Scan for the cell matching the given text and deliver its (x, y) coordinate at center. 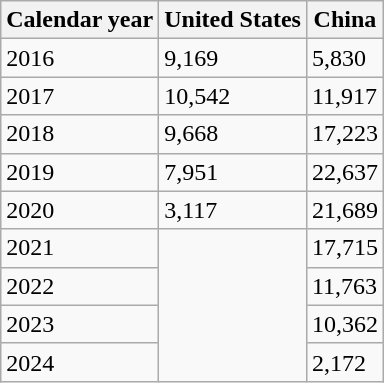
9,668 (233, 134)
11,763 (344, 286)
2021 (80, 248)
5,830 (344, 58)
2024 (80, 362)
Calendar year (80, 20)
10,542 (233, 96)
2022 (80, 286)
2,172 (344, 362)
2018 (80, 134)
3,117 (233, 210)
United States (233, 20)
2019 (80, 172)
21,689 (344, 210)
17,715 (344, 248)
22,637 (344, 172)
2017 (80, 96)
China (344, 20)
10,362 (344, 324)
2023 (80, 324)
9,169 (233, 58)
11,917 (344, 96)
2016 (80, 58)
7,951 (233, 172)
17,223 (344, 134)
2020 (80, 210)
